Identify which cell holds the provided text, then report its (X, Y) central coordinate. 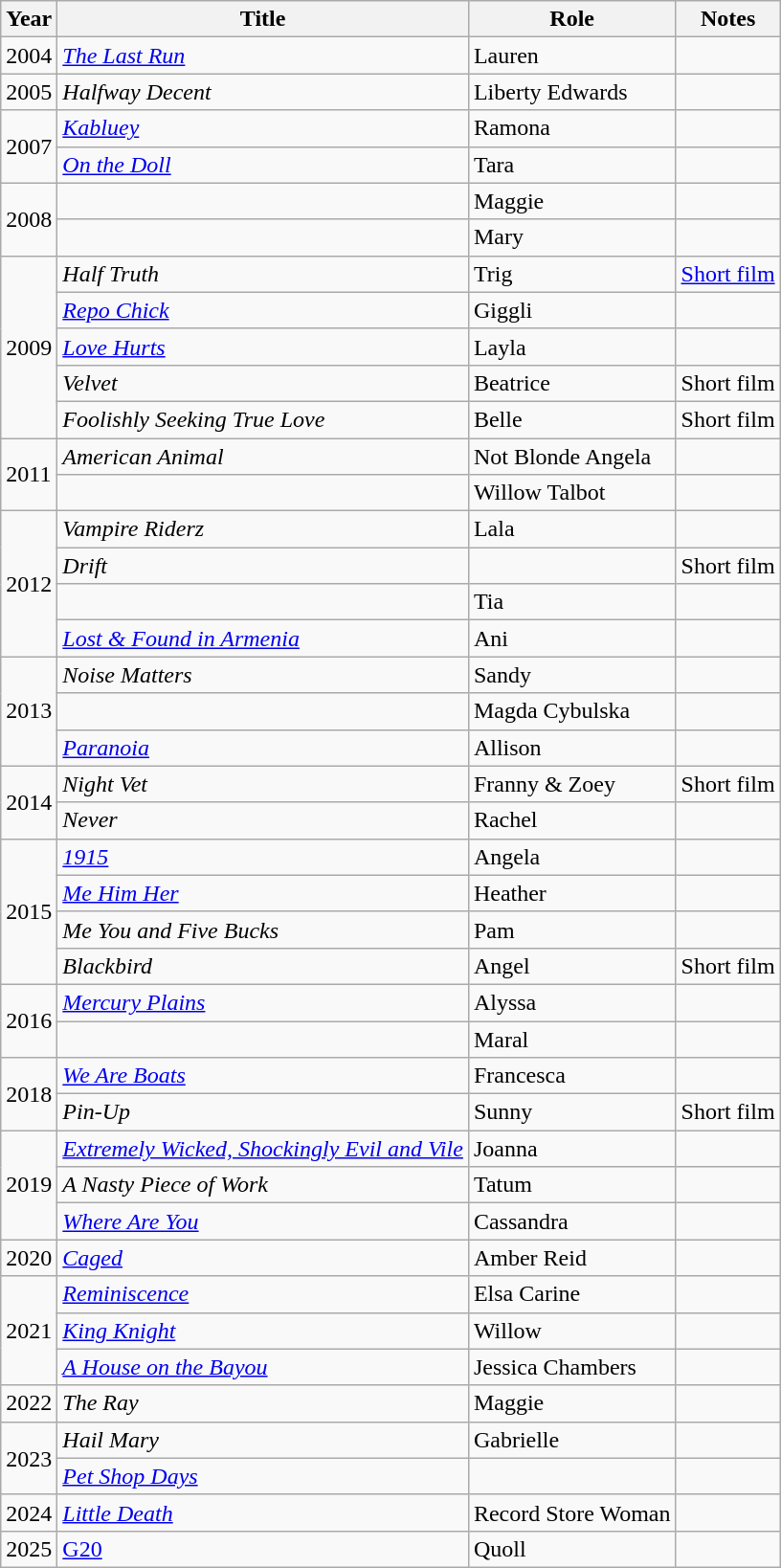
Elsa Carine (572, 1294)
Willow (572, 1331)
2014 (29, 802)
A Nasty Piece of Work (263, 1185)
Cassandra (572, 1221)
American Animal (263, 457)
Angel (572, 966)
Jessica Chambers (572, 1367)
Sunny (572, 1112)
A House on the Bayou (263, 1367)
2025 (29, 1549)
Ramona (572, 128)
Reminiscence (263, 1294)
Pin-Up (263, 1112)
Paranoia (263, 748)
The Last Run (263, 56)
Lauren (572, 56)
Title (263, 19)
Belle (572, 419)
Trig (572, 274)
Tatum (572, 1185)
2022 (29, 1403)
Pam (572, 930)
Caged (263, 1258)
G20 (263, 1549)
Amber Reid (572, 1258)
Franny & Zoey (572, 784)
2018 (29, 1094)
2011 (29, 475)
Half Truth (263, 274)
Blackbird (263, 966)
Never (263, 820)
Magda Cybulska (572, 711)
2008 (29, 219)
Tara (572, 165)
On the Doll (263, 165)
Layla (572, 347)
Mary (572, 237)
Gabrielle (572, 1440)
Hail Mary (263, 1440)
Quoll (572, 1549)
Pet Shop Days (263, 1476)
We Are Boats (263, 1076)
Heather (572, 893)
Tia (572, 602)
Repo Chick (263, 310)
Willow Talbot (572, 493)
Role (572, 19)
Vampire Riderz (263, 529)
2020 (29, 1258)
Love Hurts (263, 347)
2021 (29, 1331)
Noise Matters (263, 675)
Night Vet (263, 784)
2013 (29, 711)
Year (29, 19)
Beatrice (572, 383)
The Ray (263, 1403)
2024 (29, 1512)
Me Him Her (263, 893)
Angela (572, 857)
Extremely Wicked, Shockingly Evil and Vile (263, 1149)
2019 (29, 1185)
Me You and Five Bucks (263, 930)
Drift (263, 566)
2005 (29, 92)
Sandy (572, 675)
Joanna (572, 1149)
Lala (572, 529)
1915 (263, 857)
Velvet (263, 383)
Not Blonde Angela (572, 457)
2009 (29, 347)
2007 (29, 146)
2004 (29, 56)
Giggli (572, 310)
Lost & Found in Armenia (263, 638)
Mercury Plains (263, 1002)
Little Death (263, 1512)
Foolishly Seeking True Love (263, 419)
Allison (572, 748)
Kabluey (263, 128)
Record Store Woman (572, 1512)
2012 (29, 584)
2016 (29, 1020)
2023 (29, 1458)
Francesca (572, 1076)
Alyssa (572, 1002)
Where Are You (263, 1221)
Rachel (572, 820)
2015 (29, 911)
Notes (727, 19)
Liberty Edwards (572, 92)
King Knight (263, 1331)
Ani (572, 638)
Halfway Decent (263, 92)
Maral (572, 1039)
